Provide the (X, Y) coordinate of the cell's center where the given text is located.  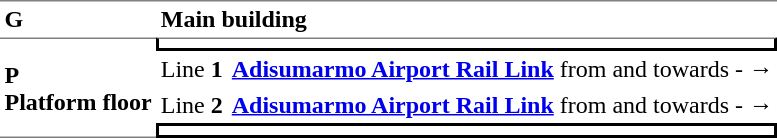
G (78, 19)
Main building (466, 19)
Line 1 (192, 69)
PPlatform floor (78, 88)
Line 2 (192, 105)
